Identify which cell holds the provided text, then report its (X, Y) central coordinate. 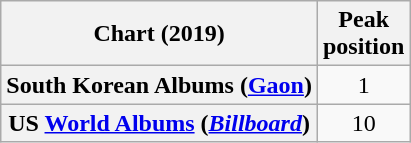
US World Albums (Billboard) (160, 123)
1 (363, 85)
Peakposition (363, 34)
South Korean Albums (Gaon) (160, 85)
Chart (2019) (160, 34)
10 (363, 123)
